Return [X, Y] of the center of cell containing provided text 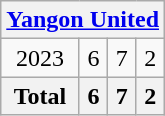
Total [40, 96]
2023 [40, 58]
Yangon United [83, 20]
